Return the [x, y] coordinate for the center point of the cell that contains the specified text.  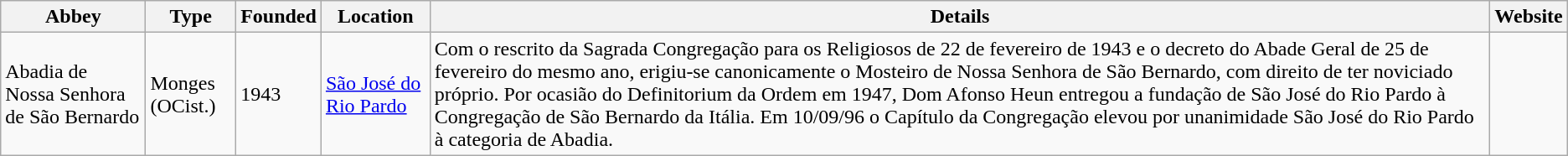
Website [1529, 17]
Details [960, 17]
Abadia de Nossa Senhora de São Bernardo [74, 94]
Abbey [74, 17]
Location [375, 17]
Monges (OCist.) [191, 94]
São José do Rio Pardo [375, 94]
Founded [279, 17]
Type [191, 17]
1943 [279, 94]
